Return [x, y] of the center of cell containing provided text 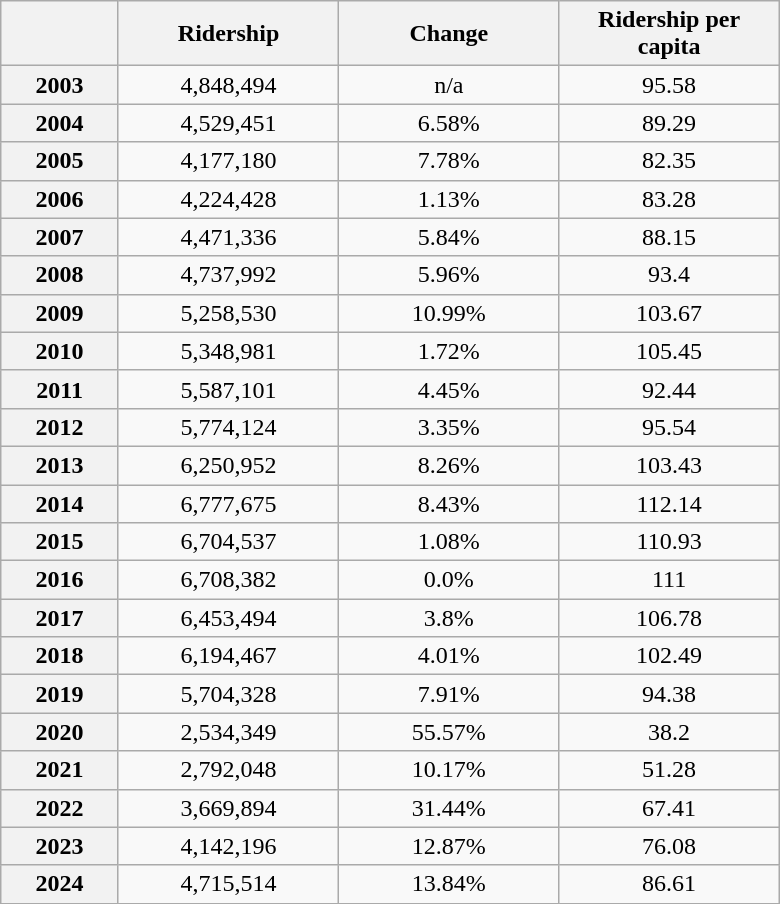
2011 [60, 389]
5,774,124 [228, 427]
2013 [60, 465]
51.28 [669, 770]
2004 [60, 123]
83.28 [669, 199]
5.96% [449, 275]
2018 [60, 656]
3.8% [449, 618]
n/a [449, 85]
4,177,180 [228, 161]
4,224,428 [228, 199]
2005 [60, 161]
0.0% [449, 580]
3,669,894 [228, 808]
111 [669, 580]
8.26% [449, 465]
106.78 [669, 618]
2010 [60, 351]
2024 [60, 884]
2,534,349 [228, 732]
7.78% [449, 161]
4,471,336 [228, 237]
6,708,382 [228, 580]
6,704,537 [228, 542]
2014 [60, 503]
105.45 [669, 351]
6,194,467 [228, 656]
4,715,514 [228, 884]
6,453,494 [228, 618]
2,792,048 [228, 770]
10.17% [449, 770]
4,848,494 [228, 85]
93.4 [669, 275]
2009 [60, 313]
1.13% [449, 199]
6,777,675 [228, 503]
67.41 [669, 808]
4.45% [449, 389]
8.43% [449, 503]
2017 [60, 618]
4,737,992 [228, 275]
2008 [60, 275]
Ridership [228, 34]
76.08 [669, 846]
5,704,328 [228, 694]
89.29 [669, 123]
10.99% [449, 313]
112.14 [669, 503]
2007 [60, 237]
110.93 [669, 542]
2003 [60, 85]
12.87% [449, 846]
5,348,981 [228, 351]
7.91% [449, 694]
5.84% [449, 237]
4,529,451 [228, 123]
Ridership per capita [669, 34]
2012 [60, 427]
6,250,952 [228, 465]
2021 [60, 770]
103.43 [669, 465]
31.44% [449, 808]
55.57% [449, 732]
102.49 [669, 656]
Change [449, 34]
13.84% [449, 884]
82.35 [669, 161]
95.58 [669, 85]
2015 [60, 542]
2022 [60, 808]
2006 [60, 199]
103.67 [669, 313]
6.58% [449, 123]
95.54 [669, 427]
2019 [60, 694]
5,258,530 [228, 313]
1.08% [449, 542]
38.2 [669, 732]
5,587,101 [228, 389]
2023 [60, 846]
94.38 [669, 694]
2020 [60, 732]
92.44 [669, 389]
4,142,196 [228, 846]
4.01% [449, 656]
1.72% [449, 351]
86.61 [669, 884]
88.15 [669, 237]
2016 [60, 580]
3.35% [449, 427]
